Provide the (X, Y) coordinate of the cell's center where the given text is located.  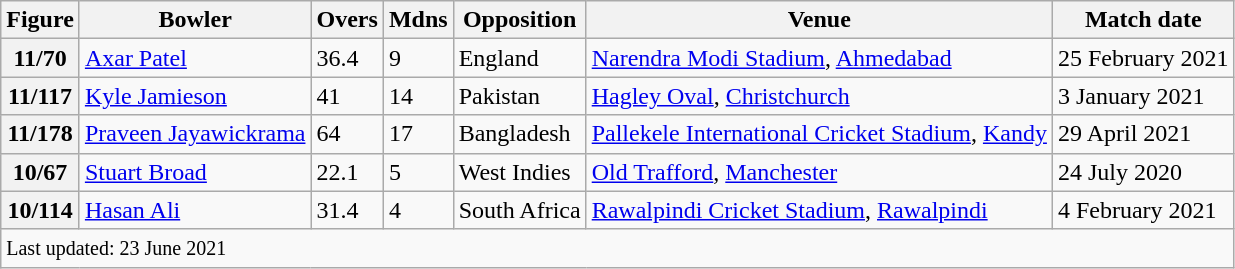
Narendra Modi Stadium, Ahmedabad (819, 58)
Stuart Broad (195, 172)
England (520, 58)
Opposition (520, 20)
3 January 2021 (1143, 96)
Figure (40, 20)
South Africa (520, 210)
4 (418, 210)
29 April 2021 (1143, 134)
Last updated: 23 June 2021 (618, 248)
Mdns (418, 20)
22.1 (347, 172)
10/114 (40, 210)
Axar Patel (195, 58)
5 (418, 172)
Overs (347, 20)
Bowler (195, 20)
36.4 (347, 58)
25 February 2021 (1143, 58)
Rawalpindi Cricket Stadium, Rawalpindi (819, 210)
Hasan Ali (195, 210)
Pallekele International Cricket Stadium, Kandy (819, 134)
Pakistan (520, 96)
Bangladesh (520, 134)
9 (418, 58)
Venue (819, 20)
4 February 2021 (1143, 210)
Hagley Oval, Christchurch (819, 96)
Match date (1143, 20)
West Indies (520, 172)
14 (418, 96)
24 July 2020 (1143, 172)
11/70 (40, 58)
17 (418, 134)
11/117 (40, 96)
31.4 (347, 210)
Kyle Jamieson (195, 96)
Old Trafford, Manchester (819, 172)
10/67 (40, 172)
64 (347, 134)
11/178 (40, 134)
Praveen Jayawickrama (195, 134)
41 (347, 96)
